Pinpoint the cell where the given text exists, returning its (x, y) midpoint coordinate. 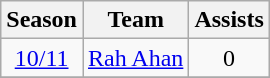
Team (135, 20)
Season (42, 20)
10/11 (42, 58)
0 (229, 58)
Rah Ahan (135, 58)
Assists (229, 20)
